Return the [X, Y] coordinate for the center point of the cell that contains the specified text.  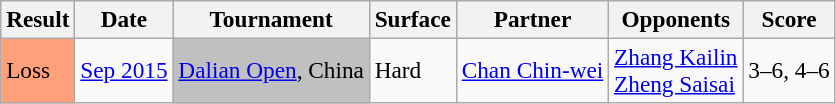
Chan Chin-wei [532, 70]
Date [124, 19]
Tournament [271, 19]
Surface [412, 19]
Hard [412, 70]
Sep 2015 [124, 70]
Opponents [676, 19]
3–6, 4–6 [789, 70]
Score [789, 19]
Zhang Kailin Zheng Saisai [676, 70]
Partner [532, 19]
Result [38, 19]
Loss [38, 70]
Dalian Open, China [271, 70]
